Output the (X, Y) coordinate of the center of the cell containing the given text.  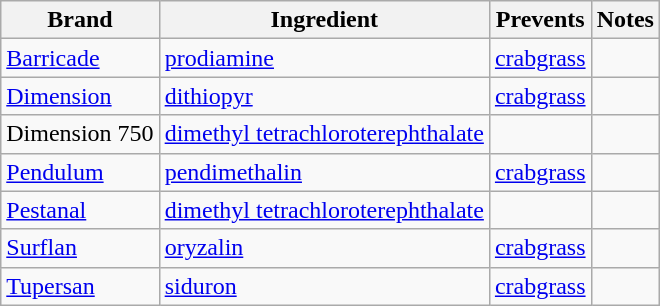
oryzalin (324, 248)
siduron (324, 286)
Ingredient (324, 20)
Pendulum (80, 172)
pendimethalin (324, 172)
dithiopyr (324, 96)
Brand (80, 20)
Dimension 750 (80, 134)
Pestanal (80, 210)
Dimension (80, 96)
Tupersan (80, 286)
Barricade (80, 58)
prodiamine (324, 58)
Notes (625, 20)
Surflan (80, 248)
Prevents (540, 20)
